For the text-containing cell, return its midpoint in (X, Y) coordinate format. 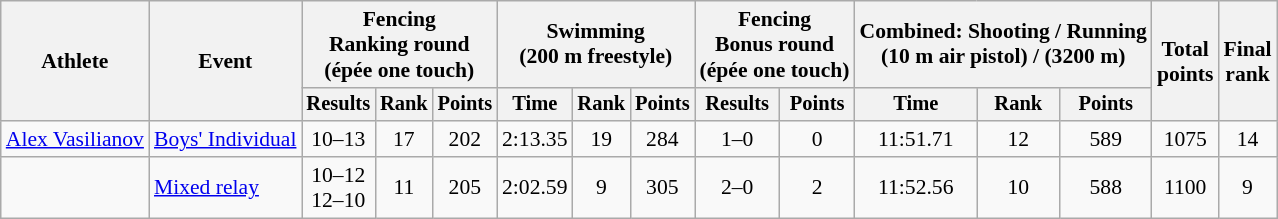
2–0 (736, 188)
588 (1106, 188)
305 (662, 188)
11 (404, 188)
Swimming(200 m freestyle) (596, 44)
Athlete (75, 61)
14 (1247, 139)
19 (602, 139)
Totalpoints (1186, 61)
12 (1018, 139)
589 (1106, 139)
205 (465, 188)
10–1212–10 (339, 188)
Mixed relay (226, 188)
Boys' Individual (226, 139)
11:51.71 (916, 139)
10–13 (339, 139)
0 (818, 139)
Alex Vasilianov (75, 139)
1075 (1186, 139)
FencingRanking round(épée one touch) (400, 44)
1100 (1186, 188)
17 (404, 139)
11:52.56 (916, 188)
FencingBonus round(épée one touch) (774, 44)
Event (226, 61)
284 (662, 139)
2:13.35 (534, 139)
2 (818, 188)
1–0 (736, 139)
Finalrank (1247, 61)
2:02.59 (534, 188)
202 (465, 139)
10 (1018, 188)
Combined: Shooting / Running(10 m air pistol) / (3200 m) (1004, 44)
